Extract the [X, Y] coordinate from the center of the cell holding the provided text.  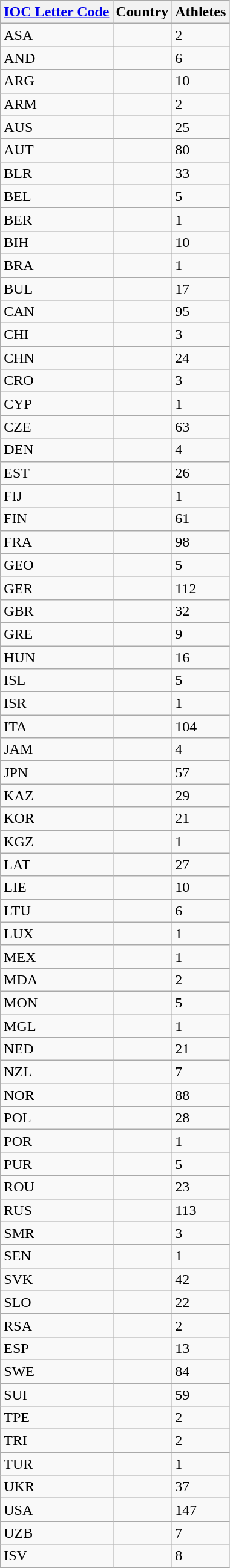
TRI [57, 1441]
GEO [57, 565]
29 [201, 796]
CRO [57, 381]
GER [57, 588]
HUN [57, 657]
23 [201, 1187]
USA [57, 1510]
SUI [57, 1394]
Country [142, 12]
98 [201, 542]
16 [201, 657]
42 [201, 1279]
BLR [57, 173]
ITA [57, 726]
9 [201, 634]
POR [57, 1141]
37 [201, 1487]
MGL [57, 1026]
Athletes [201, 12]
LUX [57, 934]
LIE [57, 888]
MEX [57, 957]
112 [201, 588]
80 [201, 150]
BEL [57, 196]
ISR [57, 703]
SVK [57, 1279]
17 [201, 289]
25 [201, 127]
JPN [57, 772]
33 [201, 173]
UZB [57, 1533]
SLO [57, 1302]
RUS [57, 1210]
GRE [57, 634]
SWE [57, 1371]
MDA [57, 980]
ISL [57, 680]
SEN [57, 1256]
SMR [57, 1233]
FIN [57, 519]
24 [201, 358]
63 [201, 427]
CHI [57, 335]
KOR [57, 819]
CHN [57, 358]
AUS [57, 127]
CZE [57, 427]
FIJ [57, 496]
LTU [57, 911]
22 [201, 1302]
BUL [57, 289]
TPE [57, 1418]
59 [201, 1394]
13 [201, 1348]
61 [201, 519]
ISV [57, 1556]
BIH [57, 242]
LAT [57, 865]
BER [57, 219]
UKR [57, 1487]
84 [201, 1371]
32 [201, 611]
ASA [57, 35]
NZL [57, 1072]
TUR [57, 1464]
ROU [57, 1187]
MON [57, 1003]
PUR [57, 1164]
88 [201, 1095]
ESP [57, 1348]
NED [57, 1049]
BRA [57, 265]
57 [201, 772]
28 [201, 1118]
NOR [57, 1095]
ARM [57, 104]
CYP [57, 404]
27 [201, 865]
AND [57, 58]
GBR [57, 611]
FRA [57, 542]
104 [201, 726]
ARG [57, 81]
95 [201, 312]
147 [201, 1510]
113 [201, 1210]
EST [57, 473]
DEN [57, 450]
POL [57, 1118]
AUT [57, 150]
KGZ [57, 842]
26 [201, 473]
KAZ [57, 796]
CAN [57, 312]
IOC Letter Code [57, 12]
JAM [57, 749]
RSA [57, 1325]
8 [201, 1556]
